From the cell containing the given text, extract its center point as (X, Y) coordinate. 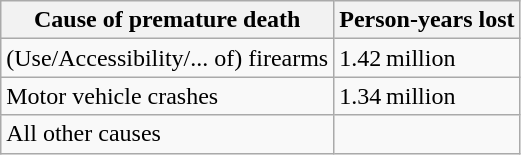
All other causes (168, 134)
Cause of premature death (168, 20)
Person-years lost (427, 20)
Motor vehicle crashes (168, 96)
1.42 million (427, 58)
(Use/Accessibility/... of) firearms (168, 58)
1.34 million (427, 96)
